Return the (X, Y) coordinate for the center point of the cell that contains the specified text.  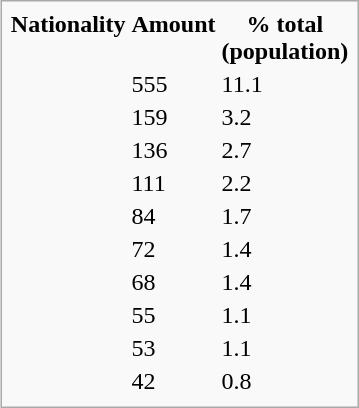
72 (174, 249)
555 (174, 84)
1.7 (285, 216)
2.7 (285, 150)
Nationality (68, 38)
% total(population) (285, 38)
159 (174, 117)
0.8 (285, 381)
2.2 (285, 183)
55 (174, 315)
136 (174, 150)
42 (174, 381)
3.2 (285, 117)
111 (174, 183)
84 (174, 216)
53 (174, 348)
68 (174, 282)
11.1 (285, 84)
Amount (174, 38)
